Pinpoint the cell where the given text exists, returning its [X, Y] midpoint coordinate. 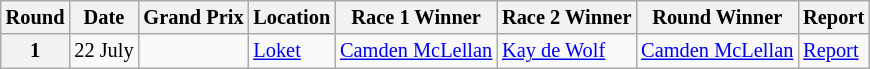
Location [292, 17]
Loket [292, 51]
Date [104, 17]
Race 2 Winner [566, 17]
Grand Prix [193, 17]
Round Winner [717, 17]
1 [36, 51]
Kay de Wolf [566, 51]
Round [36, 17]
22 July [104, 51]
Race 1 Winner [416, 17]
